Search for the cell housing the specified text and yield its [X, Y] center coordinate. 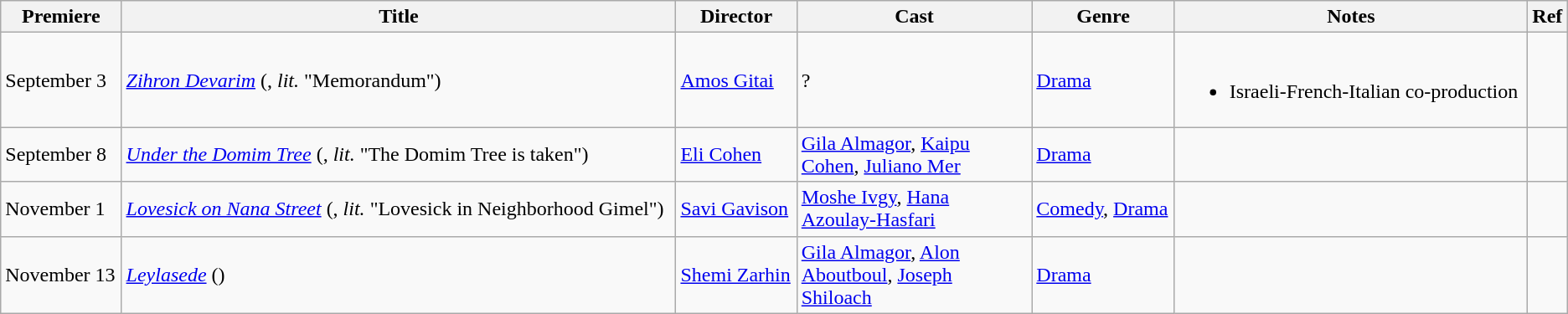
Moshe Ivgy, Hana Azoulay-Hasfari [915, 209]
Leylasede () [399, 275]
September 8 [61, 154]
Genre [1103, 17]
Director [736, 17]
Premiere [61, 17]
September 3 [61, 80]
November 13 [61, 275]
Notes [1350, 17]
Ref [1547, 17]
Gila Almagor, Kaipu Cohen, Juliano Mer [915, 154]
Title [399, 17]
Eli Cohen [736, 154]
Israeli-French-Italian co-production [1350, 80]
November 1 [61, 209]
Amos Gitai [736, 80]
Savi Gavison [736, 209]
Zihron Devarim (, lit. "Memorandum") [399, 80]
Comedy, Drama [1103, 209]
Shemi Zarhin [736, 275]
Gila Almagor, Alon Aboutboul, Joseph Shiloach [915, 275]
Under the Domim Tree (, lit. "The Domim Tree is taken") [399, 154]
Lovesick on Nana Street (, lit. "Lovesick in Neighborhood Gimel") [399, 209]
? [915, 80]
Cast [915, 17]
